Detect which cell encompasses the target text, then output its (x, y) center coordinate. 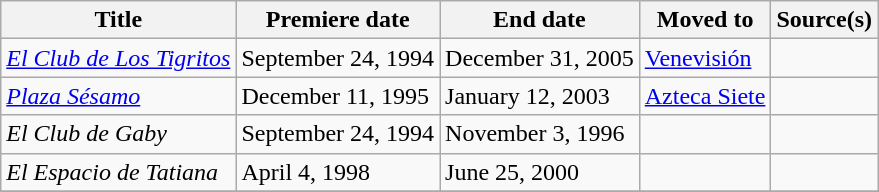
Source(s) (824, 20)
El Club de Los Tigritos (118, 58)
June 25, 2000 (540, 172)
December 11, 1995 (338, 96)
El Club de Gaby (118, 134)
April 4, 1998 (338, 172)
Plaza Sésamo (118, 96)
El Espacio de Tatiana (118, 172)
December 31, 2005 (540, 58)
November 3, 1996 (540, 134)
Moved to (705, 20)
January 12, 2003 (540, 96)
Title (118, 20)
Premiere date (338, 20)
End date (540, 20)
Venevisión (705, 58)
Azteca Siete (705, 96)
